Return the (X, Y) coordinate for the center point of the cell that contains the specified text.  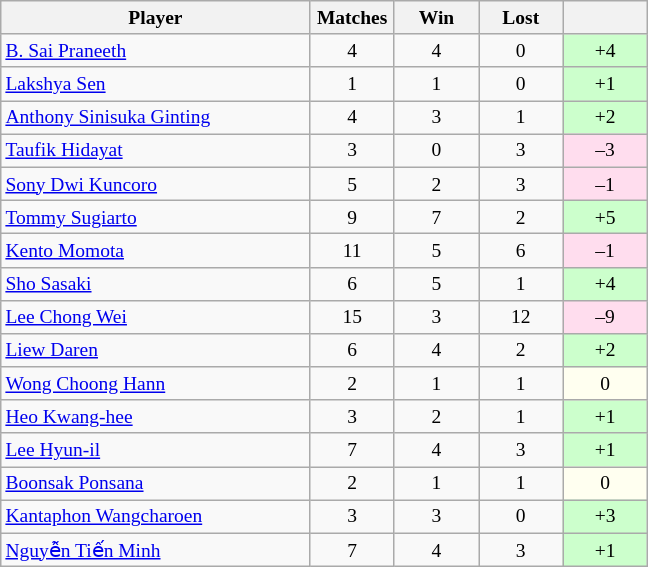
12 (521, 316)
Player (156, 18)
B. Sai Praneeth (156, 50)
Nguyễn Tiến Minh (156, 550)
Lost (521, 18)
Liew Daren (156, 350)
Sho Sasaki (156, 284)
Lee Hyun-il (156, 450)
Sony Dwi Kuncoro (156, 184)
Win (436, 18)
Tommy Sugiarto (156, 216)
Lee Chong Wei (156, 316)
Heo Kwang-hee (156, 416)
Taufik Hidayat (156, 150)
9 (352, 216)
+3 (605, 516)
–3 (605, 150)
Kantaphon Wangcharoen (156, 516)
Lakshya Sen (156, 84)
Anthony Sinisuka Ginting (156, 118)
Kento Momota (156, 250)
–9 (605, 316)
11 (352, 250)
+5 (605, 216)
Wong Choong Hann (156, 384)
15 (352, 316)
Boonsak Ponsana (156, 484)
Matches (352, 18)
